Output the (x, y) coordinate of the center of the cell containing the given text.  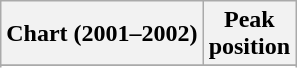
Peakposition (249, 34)
Chart (2001–2002) (102, 34)
